From the cell containing the given text, extract its center point as (X, Y) coordinate. 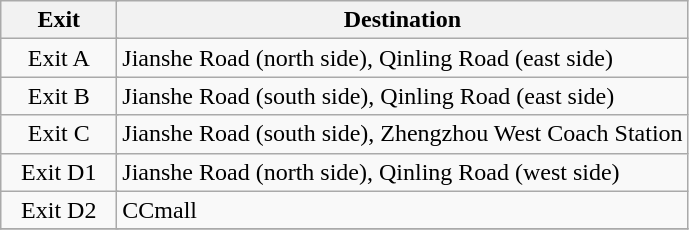
Exit D1 (59, 172)
Jianshe Road (south side), Qinling Road (east side) (402, 96)
Exit B (59, 96)
Jianshe Road (south side), Zhengzhou West Coach Station (402, 134)
Exit (59, 20)
Exit C (59, 134)
Exit D2 (59, 210)
Jianshe Road (north side), Qinling Road (east side) (402, 58)
CCmall (402, 210)
Exit A (59, 58)
Destination (402, 20)
Jianshe Road (north side), Qinling Road (west side) (402, 172)
